Provide the (x, y) coordinate of the cell's center where the given text is located.  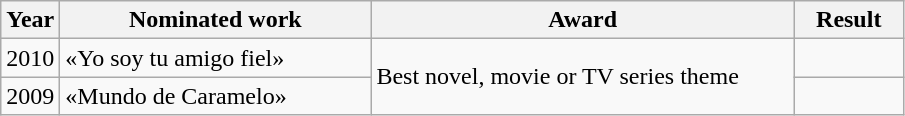
2010 (30, 58)
«Yo soy tu amigo fiel» (216, 58)
Year (30, 20)
Best novel, movie or TV series theme (583, 77)
«Mundo de Caramelo» (216, 96)
Result (848, 20)
2009 (30, 96)
Award (583, 20)
Nominated work (216, 20)
